Find where the given text appears and provide that cell's center as [X, Y] coordinate. 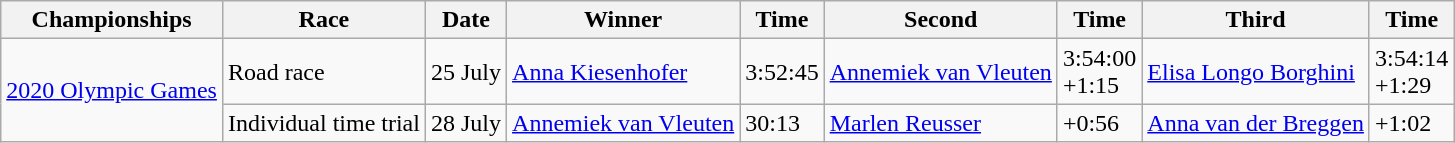
2020 Olympic Games [112, 90]
+0:56 [1099, 123]
Anna Kiesenhofer [624, 72]
Date [466, 20]
Championships [112, 20]
28 July [466, 123]
3:54:00 +1:15 [1099, 72]
3:52:45 [782, 72]
3:54:14 +1:29 [1411, 72]
Marlen Reusser [940, 123]
Winner [624, 20]
Road race [324, 72]
25 July [466, 72]
+1:02 [1411, 123]
30:13 [782, 123]
Elisa Longo Borghini [1256, 72]
Second [940, 20]
Race [324, 20]
Anna van der Breggen [1256, 123]
Individual time trial [324, 123]
Third [1256, 20]
